Extract the (X, Y) coordinate from the center of the cell holding the provided text.  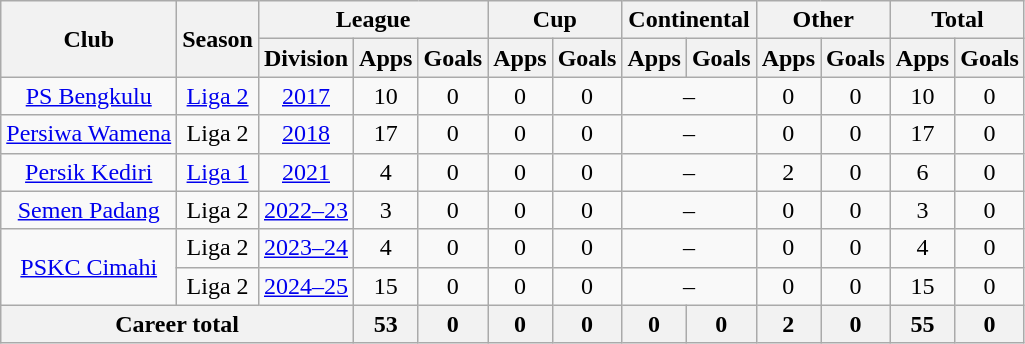
Cup (555, 20)
PSKC Cimahi (89, 267)
53 (386, 324)
League (372, 20)
55 (922, 324)
Total (957, 20)
Division (306, 58)
Club (89, 39)
PS Bengkulu (89, 96)
2023–24 (306, 248)
Persik Kediri (89, 172)
Semen Padang (89, 210)
6 (922, 172)
2024–25 (306, 286)
Other (823, 20)
2018 (306, 134)
Career total (178, 324)
2021 (306, 172)
2017 (306, 96)
Persiwa Wamena (89, 134)
2022–23 (306, 210)
Continental (689, 20)
Season (218, 39)
Liga 1 (218, 172)
